Scan for the cell matching the given text and deliver its [X, Y] coordinate at center. 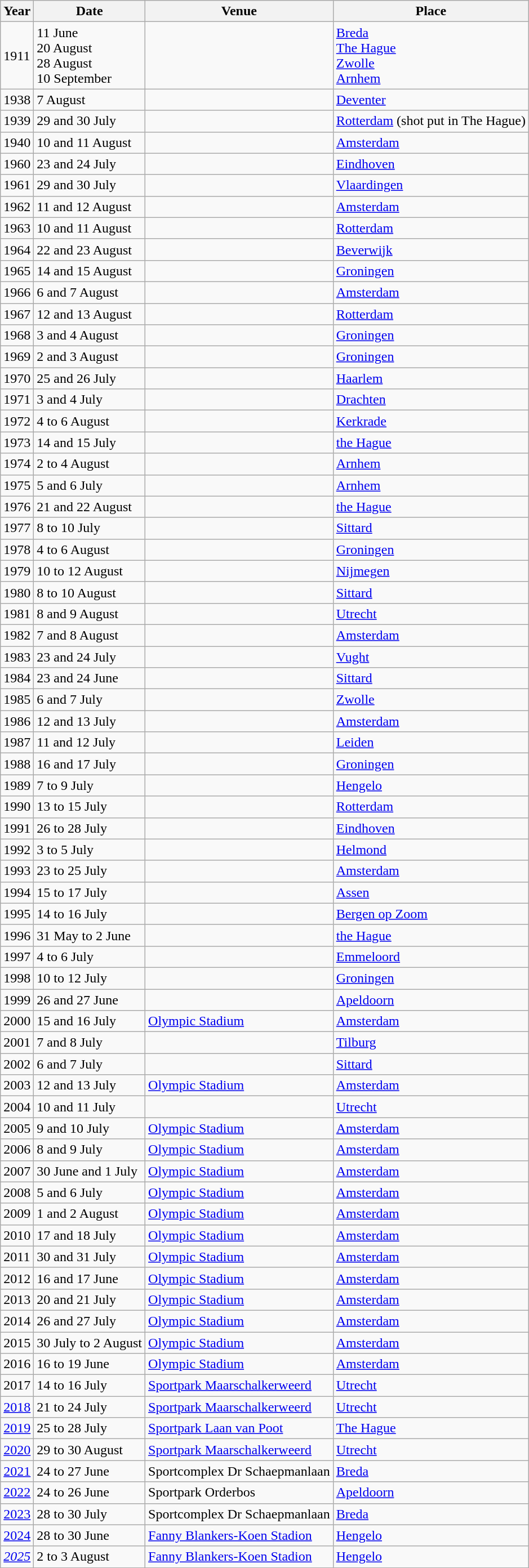
2016 [17, 1364]
23 and 24 June [90, 678]
20 and 21 July [90, 1299]
Bergen op Zoom [430, 914]
11 June20 August28 August10 September [90, 55]
2019 [17, 1428]
2005 [17, 1128]
24 to 27 June [90, 1471]
3 and 4 August [90, 336]
1961 [17, 185]
Zwolle [430, 700]
1968 [17, 336]
2020 [17, 1450]
2025 [17, 1557]
1985 [17, 700]
1996 [17, 935]
2013 [17, 1299]
2015 [17, 1343]
Deventer [430, 100]
1962 [17, 207]
1975 [17, 485]
Haarlem [430, 378]
1987 [17, 743]
16 and 17 June [90, 1278]
1939 [17, 121]
1976 [17, 507]
1983 [17, 657]
4 to 6 July [90, 957]
2008 [17, 1192]
Helmond [430, 850]
Vlaardingen [430, 185]
1974 [17, 464]
2010 [17, 1235]
Tilburg [430, 1043]
14 and 15 August [90, 271]
The Hague [430, 1428]
6 and 7 August [90, 292]
1993 [17, 871]
1966 [17, 292]
3 to 5 July [90, 850]
Emmeloord [430, 957]
Nijmegen [430, 571]
7 and 8 July [90, 1043]
1970 [17, 378]
3 and 4 July [90, 400]
2006 [17, 1150]
23 to 25 July [90, 871]
15 to 17 July [90, 892]
8 and 9 July [90, 1150]
28 to 30 July [90, 1514]
1 and 2 August [90, 1214]
10 and 11 July [90, 1107]
25 to 28 July [90, 1428]
10 to 12 August [90, 571]
2003 [17, 1085]
Date [90, 11]
11 and 12 August [90, 207]
1989 [17, 785]
Vught [430, 657]
2009 [17, 1214]
BredaThe HagueZwolleArnhem [430, 55]
7 August [90, 100]
1978 [17, 550]
Kerkrade [430, 421]
2023 [17, 1514]
2 and 3 August [90, 357]
Drachten [430, 400]
1971 [17, 400]
10 to 12 July [90, 978]
2000 [17, 1021]
2022 [17, 1493]
1964 [17, 249]
14 and 15 July [90, 443]
26 to 28 July [90, 828]
8 and 9 August [90, 614]
1911 [17, 55]
Sportpark Orderbos [239, 1493]
1965 [17, 271]
30 July to 2 August [90, 1343]
1991 [17, 828]
30 June and 1 July [90, 1171]
Year [17, 11]
2007 [17, 1171]
9 and 10 July [90, 1128]
25 and 26 July [90, 378]
2018 [17, 1407]
16 to 19 June [90, 1364]
1988 [17, 764]
1977 [17, 528]
2004 [17, 1107]
31 May to 2 June [90, 935]
1986 [17, 721]
1972 [17, 421]
Leiden [430, 743]
7 and 8 August [90, 635]
28 to 30 June [90, 1535]
2 to 3 August [90, 1557]
2021 [17, 1471]
1960 [17, 164]
21 to 24 July [90, 1407]
21 and 22 August [90, 507]
11 and 12 July [90, 743]
12 and 13 August [90, 314]
26 and 27 July [90, 1321]
1997 [17, 957]
1979 [17, 571]
1940 [17, 142]
Rotterdam (shot put in The Hague) [430, 121]
Sportpark Laan van Poot [239, 1428]
7 to 9 July [90, 785]
22 and 23 August [90, 249]
1998 [17, 978]
1982 [17, 635]
17 and 18 July [90, 1235]
2002 [17, 1064]
1984 [17, 678]
Place [430, 11]
2001 [17, 1043]
13 to 15 July [90, 807]
2017 [17, 1386]
1973 [17, 443]
24 to 26 June [90, 1493]
Assen [430, 892]
8 to 10 August [90, 592]
2 to 4 August [90, 464]
1967 [17, 314]
2024 [17, 1535]
1969 [17, 357]
1995 [17, 914]
30 and 31 July [90, 1257]
1938 [17, 100]
8 to 10 July [90, 528]
2011 [17, 1257]
29 to 30 August [90, 1450]
1981 [17, 614]
Venue [239, 11]
26 and 27 June [90, 999]
1990 [17, 807]
2012 [17, 1278]
1994 [17, 892]
15 and 16 July [90, 1021]
1980 [17, 592]
1999 [17, 999]
2014 [17, 1321]
1963 [17, 228]
16 and 17 July [90, 764]
1992 [17, 850]
Beverwijk [430, 249]
